Search for the cell housing the specified text and yield its [X, Y] center coordinate. 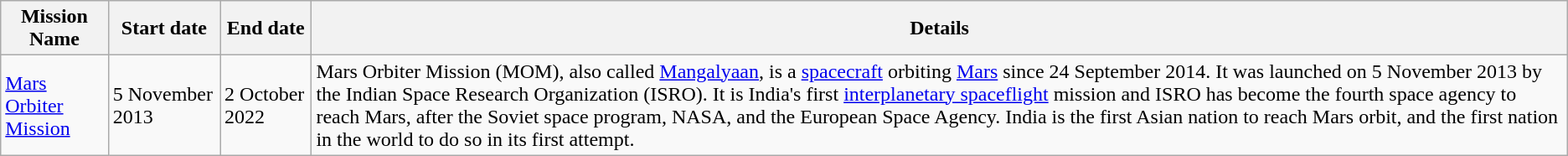
Mars Orbiter Mission [54, 106]
5 November 2013 [164, 106]
Start date [164, 29]
End date [266, 29]
Mission Name [54, 29]
2 October 2022 [266, 106]
Details [940, 29]
